Search for the cell housing the specified text and yield its [x, y] center coordinate. 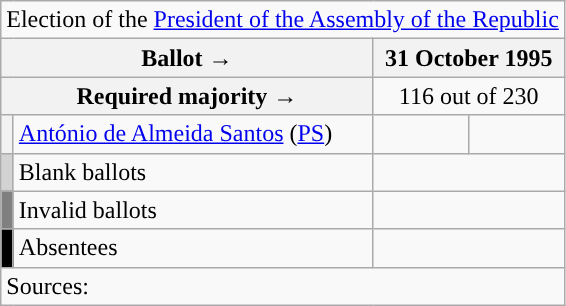
Absentees [193, 248]
Sources: [283, 286]
Election of the President of the Assembly of the Republic [283, 20]
116 out of 230 [468, 96]
Ballot → [187, 58]
31 October 1995 [468, 58]
Invalid ballots [193, 210]
Blank ballots [193, 172]
Required majority → [187, 96]
António de Almeida Santos (PS) [193, 134]
